Identify which cell holds the provided text, then report its [X, Y] central coordinate. 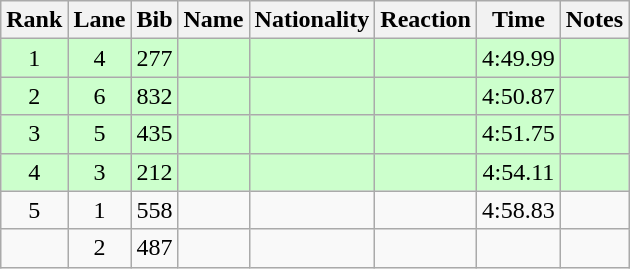
4:50.87 [519, 96]
Bib [154, 20]
6 [100, 96]
4:58.83 [519, 210]
Notes [594, 20]
277 [154, 58]
4:51.75 [519, 134]
Lane [100, 20]
435 [154, 134]
Name [214, 20]
558 [154, 210]
Rank [34, 20]
Reaction [426, 20]
487 [154, 248]
Time [519, 20]
4:54.11 [519, 172]
Nationality [312, 20]
212 [154, 172]
832 [154, 96]
4:49.99 [519, 58]
